Search for the cell housing the specified text and yield its [x, y] center coordinate. 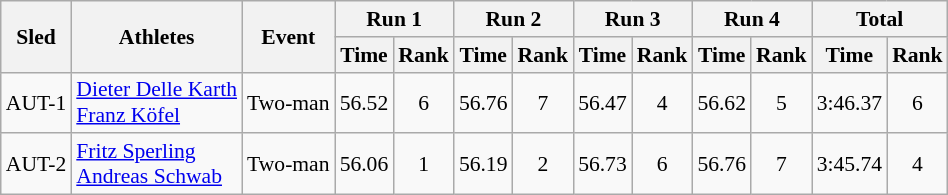
1 [424, 164]
56.62 [722, 102]
AUT-2 [36, 164]
Total [880, 19]
5 [782, 102]
Run 2 [514, 19]
Run 4 [752, 19]
56.73 [602, 164]
Dieter Delle KarthFranz Köfel [156, 102]
56.19 [484, 164]
Fritz SperlingAndreas Schwab [156, 164]
Run 3 [632, 19]
AUT-1 [36, 102]
Run 1 [394, 19]
56.52 [364, 102]
Event [288, 36]
Athletes [156, 36]
56.47 [602, 102]
56.06 [364, 164]
Sled [36, 36]
2 [544, 164]
3:45.74 [850, 164]
3:46.37 [850, 102]
